Detect which cell encompasses the target text, then output its (X, Y) center coordinate. 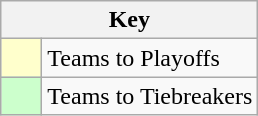
Teams to Playoffs (150, 58)
Key (130, 20)
Teams to Tiebreakers (150, 96)
